From the cell containing the given text, extract its center point as [X, Y] coordinate. 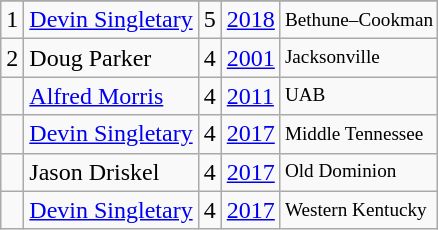
UAB [358, 96]
Jason Driskel [111, 172]
1 [12, 20]
Doug Parker [111, 58]
2011 [250, 96]
Western Kentucky [358, 210]
2001 [250, 58]
2 [12, 58]
5 [210, 20]
Jacksonville [358, 58]
Middle Tennessee [358, 134]
Alfred Morris [111, 96]
2018 [250, 20]
Old Dominion [358, 172]
Bethune–Cookman [358, 20]
